Provide the [x, y] coordinate of the cell's center where the given text is located.  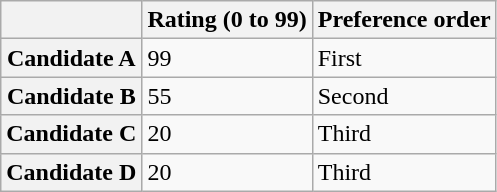
Candidate B [72, 96]
Rating (0 to 99) [227, 20]
Candidate A [72, 58]
Candidate D [72, 172]
Preference order [404, 20]
Candidate C [72, 134]
Second [404, 96]
First [404, 58]
55 [227, 96]
99 [227, 58]
